Return the [x, y] coordinate for the center point of the cell that contains the specified text.  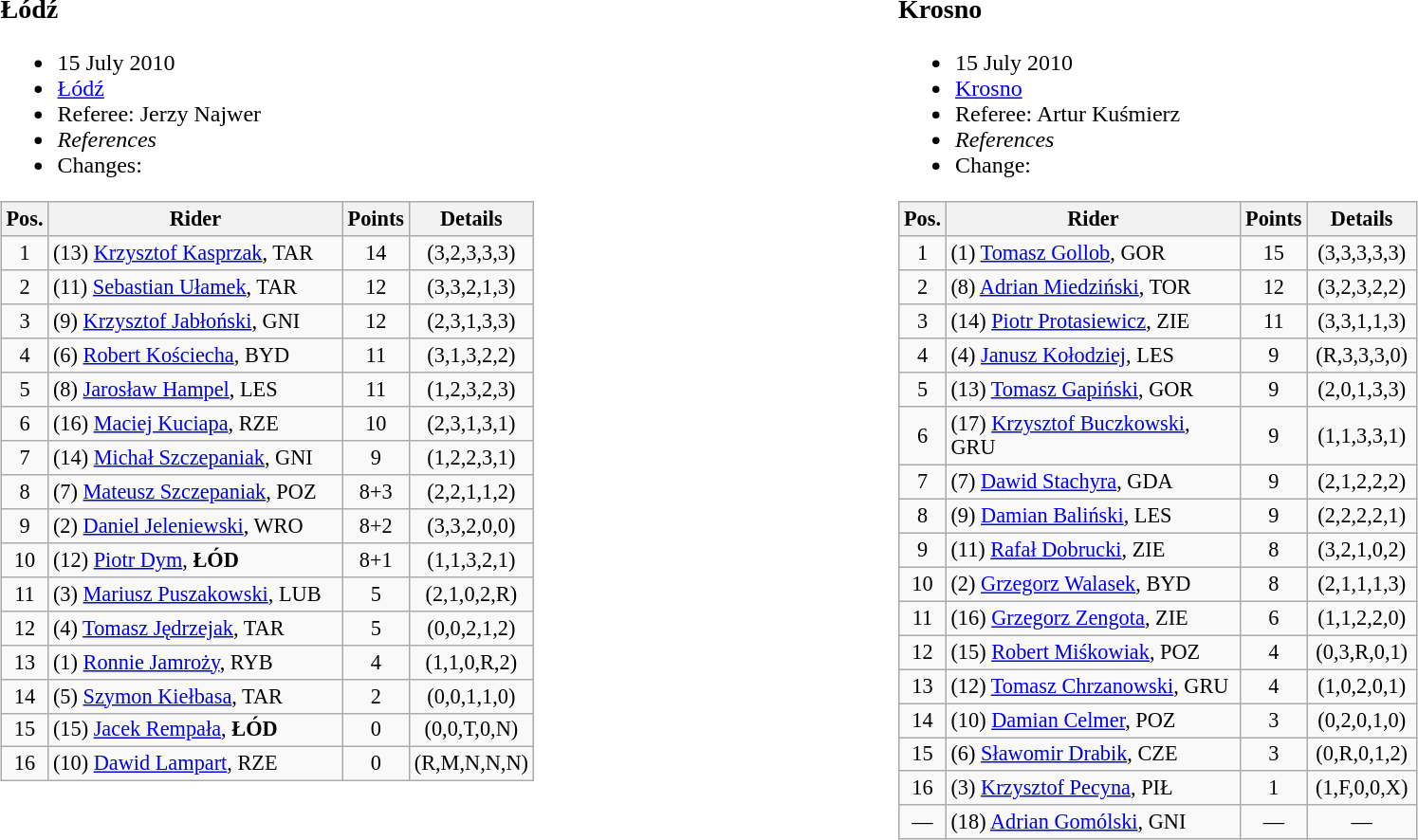
(0,0,T,0,N) [472, 730]
(2) Daniel Jeleniewski, WRO [195, 526]
(3,3,2,1,3) [472, 287]
(13) Tomasz Gapiński, GOR [1093, 390]
(R,3,3,3,0) [1362, 356]
(11) Sebastian Ułamek, TAR [195, 287]
(1,1,2,2,0) [1362, 618]
(8) Jarosław Hampel, LES [195, 390]
(0,3,R,0,1) [1362, 652]
(0,2,0,1,0) [1362, 721]
(7) Dawid Stachyra, GDA [1093, 482]
(3,2,3,3,3) [472, 253]
(3,2,1,0,2) [1362, 550]
(4) Tomasz Jędrzejak, TAR [195, 628]
(3,1,3,2,2) [472, 356]
(1,0,2,0,1) [1362, 686]
(9) Damian Baliński, LES [1093, 516]
(1) Ronnie Jamroży, RYB [195, 662]
(9) Krzysztof Jabłoński, GNI [195, 321]
(3,3,1,1,3) [1362, 321]
(2,2,1,1,2) [472, 492]
(8) Adrian Miedziński, TOR [1093, 287]
(15) Robert Miśkowiak, POZ [1093, 652]
(14) Michał Szczepaniak, GNI [195, 458]
(1,1,3,2,1) [472, 559]
(6) Robert Kościecha, BYD [195, 356]
(11) Rafał Dobrucki, ZIE [1093, 550]
(12) Tomasz Chrzanowski, GRU [1093, 686]
(10) Damian Celmer, POZ [1093, 721]
(2,2,2,2,1) [1362, 516]
(1,1,3,3,1) [1362, 436]
(14) Piotr Protasiewicz, ZIE [1093, 321]
(0,R,0,1,2) [1362, 755]
(2,1,0,2,R) [472, 593]
(2) Grzegorz Walasek, BYD [1093, 584]
(2,1,1,1,3) [1362, 584]
(0,0,1,1,0) [472, 696]
(4) Janusz Kołodziej, LES [1093, 356]
(3) Mariusz Puszakowski, LUB [195, 593]
(16) Maciej Kuciapa, RZE [195, 424]
(3,3,3,3,3) [1362, 253]
(R,M,N,N,N) [472, 764]
(2,0,1,3,3) [1362, 390]
(0,0,2,1,2) [472, 628]
(1) Tomasz Gollob, GOR [1093, 253]
(6) Sławomir Drabik, CZE [1093, 755]
(15) Jacek Rempała, ŁÓD [195, 730]
(3) Krzysztof Pecyna, PIŁ [1093, 788]
(3,3,2,0,0) [472, 526]
(2,3,1,3,3) [472, 321]
(1,F,0,0,X) [1362, 788]
8+1 [376, 559]
(3,2,3,2,2) [1362, 287]
(2,1,2,2,2) [1362, 482]
(17) Krzysztof Buczkowski, GRU [1093, 436]
8+2 [376, 526]
(16) Grzegorz Zengota, ZIE [1093, 618]
(7) Mateusz Szczepaniak, POZ [195, 492]
(10) Dawid Lampart, RZE [195, 764]
(1,2,3,2,3) [472, 390]
(1,1,0,R,2) [472, 662]
(2,3,1,3,1) [472, 424]
(5) Szymon Kiełbasa, TAR [195, 696]
(18) Adrian Gomólski, GNI [1093, 822]
8+3 [376, 492]
(13) Krzysztof Kasprzak, TAR [195, 253]
(12) Piotr Dym, ŁÓD [195, 559]
(1,2,2,3,1) [472, 458]
